Scan for the cell matching the given text and deliver its [X, Y] coordinate at center. 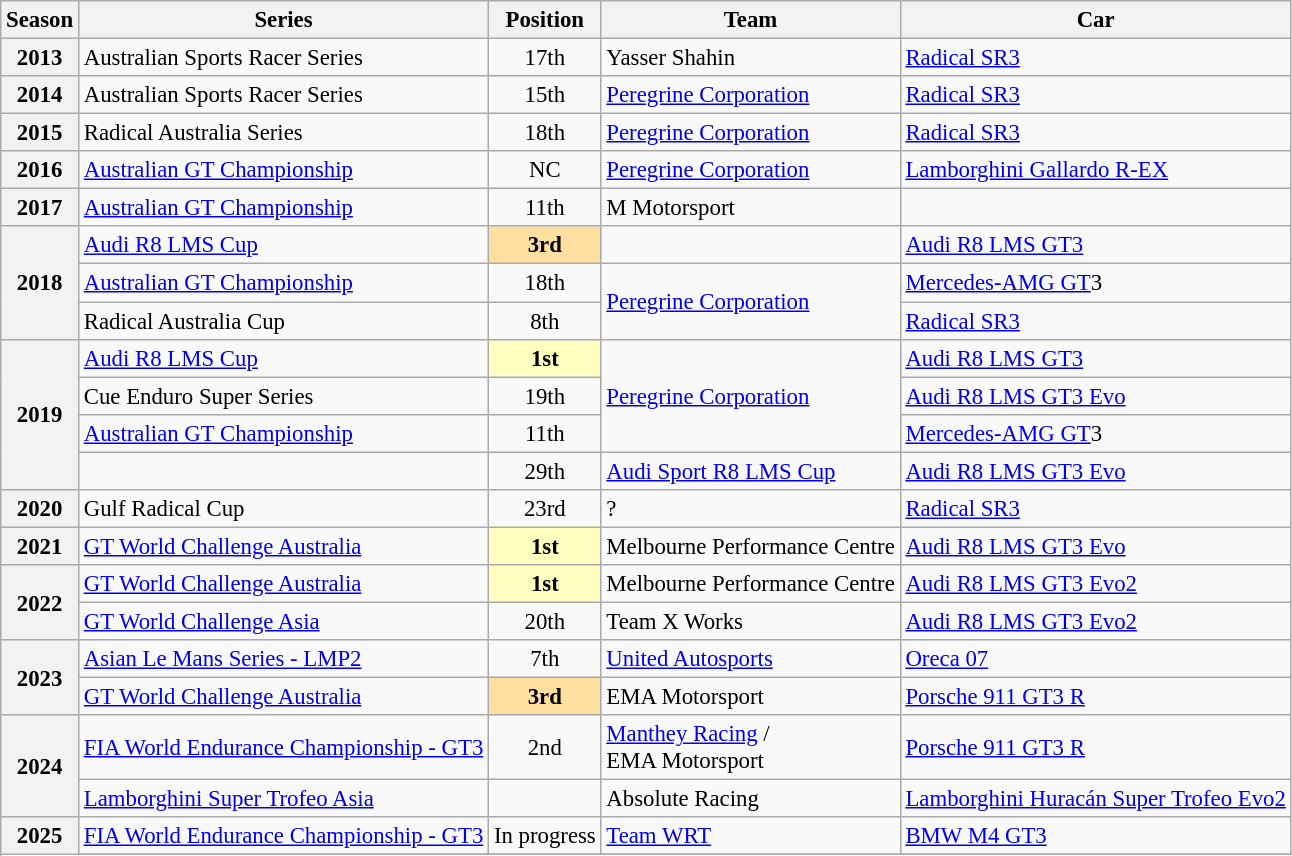
23rd [545, 509]
Car [1096, 20]
Position [545, 20]
17th [545, 58]
Cue Enduro Super Series [283, 396]
BMW M4 GT3 [1096, 836]
M Motorsport [750, 208]
2013 [40, 58]
15th [545, 95]
Manthey Racing /EMA Motorsport [750, 748]
2016 [40, 170]
Lamborghini Gallardo R-EX [1096, 170]
NC [545, 170]
7th [545, 659]
2023 [40, 678]
2017 [40, 208]
Oreca 07 [1096, 659]
2014 [40, 95]
Gulf Radical Cup [283, 509]
Radical Australia Cup [283, 321]
2nd [545, 748]
Asian Le Mans Series - LMP2 [283, 659]
Radical Australia Series [283, 133]
20th [545, 621]
2020 [40, 509]
In progress [545, 836]
19th [545, 396]
Yasser Shahin [750, 58]
Season [40, 20]
Team WRT [750, 836]
2015 [40, 133]
2019 [40, 414]
8th [545, 321]
2025 [40, 836]
Audi Sport R8 LMS Cup [750, 471]
Absolute Racing [750, 799]
Series [283, 20]
2024 [40, 766]
2018 [40, 282]
Team [750, 20]
Lamborghini Huracán Super Trofeo Evo2 [1096, 799]
29th [545, 471]
EMA Motorsport [750, 697]
Team X Works [750, 621]
2022 [40, 602]
Lamborghini Super Trofeo Asia [283, 799]
United Autosports [750, 659]
GT World Challenge Asia [283, 621]
2021 [40, 546]
? [750, 509]
